From the cell containing the given text, extract its center point as (X, Y) coordinate. 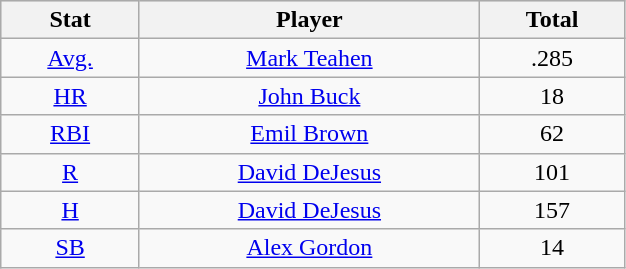
Emil Brown (309, 134)
18 (552, 96)
Avg. (70, 58)
Player (309, 20)
Mark Teahen (309, 58)
HR (70, 96)
Alex Gordon (309, 248)
John Buck (309, 96)
62 (552, 134)
R (70, 172)
157 (552, 210)
H (70, 210)
SB (70, 248)
RBI (70, 134)
101 (552, 172)
Stat (70, 20)
14 (552, 248)
Total (552, 20)
.285 (552, 58)
